Identify which cell holds the provided text, then report its [x, y] central coordinate. 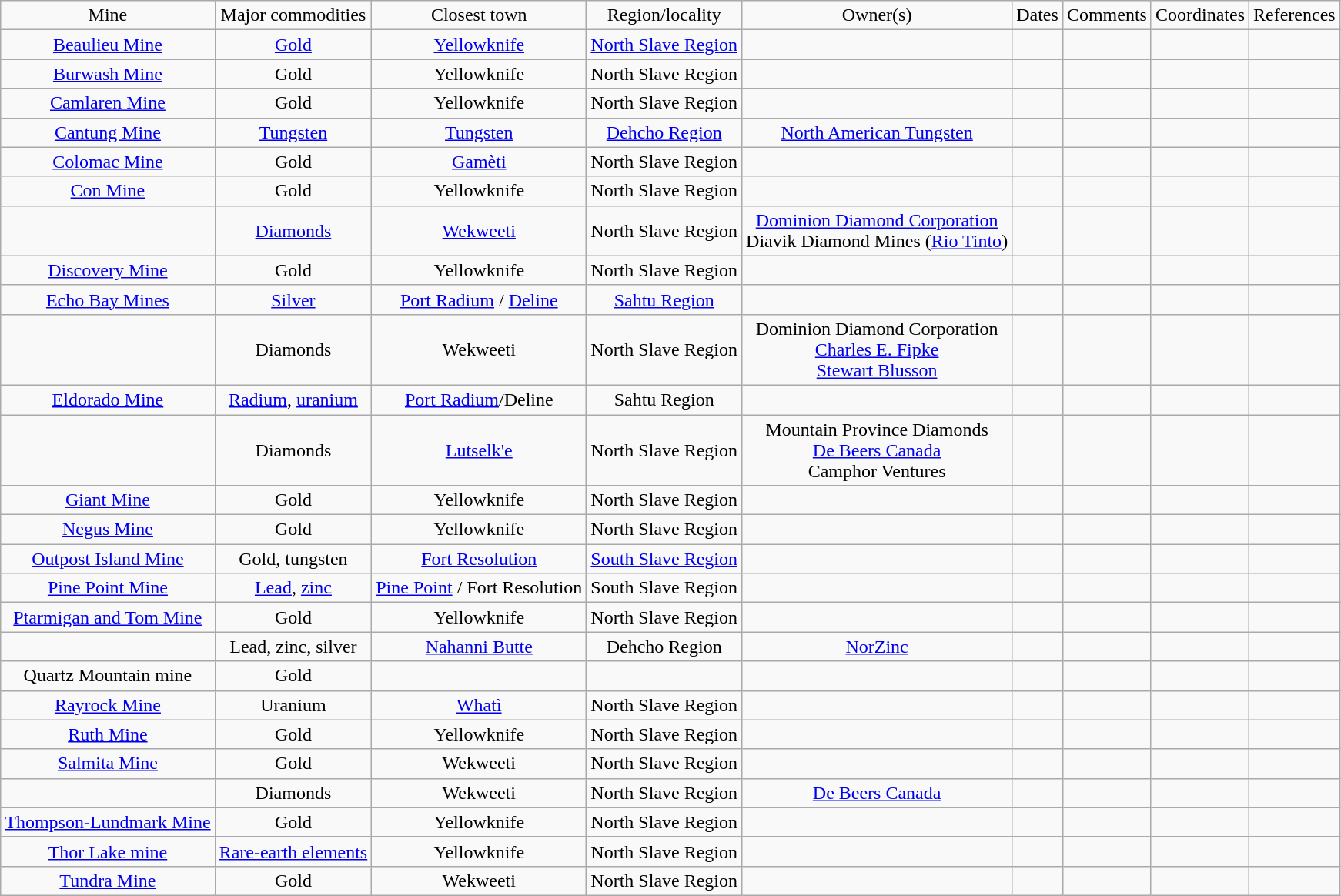
Camlaren Mine [108, 103]
Coordinates [1199, 15]
Nahanni Butte [479, 647]
Whatì [479, 705]
Quartz Mountain mine [108, 676]
Thompson-Lundmark Mine [108, 822]
Lead, zinc, silver [293, 647]
Rare-earth elements [293, 851]
Beaulieu Mine [108, 45]
Tundra Mine [108, 881]
Mine [108, 15]
Negus Mine [108, 530]
Eldorado Mine [108, 400]
North American Tungsten [878, 132]
Lutselk'e [479, 450]
Major commodities [293, 15]
Closest town [479, 15]
Rayrock Mine [108, 705]
Region/locality [664, 15]
Ptarmigan and Tom Mine [108, 617]
Pine Point Mine [108, 588]
De Beers Canada [878, 793]
Gamèti [479, 162]
Mountain Province DiamondsDe Beers CanadaCamphor Ventures [878, 450]
Port Radium / Deline [479, 299]
Lead, zinc [293, 588]
Radium, uranium [293, 400]
Colomac Mine [108, 162]
References [1295, 15]
Owner(s) [878, 15]
Echo Bay Mines [108, 299]
Gold, tungsten [293, 559]
Giant Mine [108, 500]
Dominion Diamond CorporationDiavik Diamond Mines (Rio Tinto) [878, 231]
Dominion Diamond CorporationCharles E. FipkeStewart Blusson [878, 349]
Discovery Mine [108, 270]
Salmita Mine [108, 764]
Pine Point / Fort Resolution [479, 588]
Burwash Mine [108, 74]
Dates [1038, 15]
Outpost Island Mine [108, 559]
Thor Lake mine [108, 851]
Con Mine [108, 191]
NorZinc [878, 647]
Cantung Mine [108, 132]
Uranium [293, 705]
Comments [1107, 15]
Port Radium/Deline [479, 400]
Fort Resolution [479, 559]
Silver [293, 299]
Ruth Mine [108, 734]
